Find where the given text appears and provide that cell's center as (x, y) coordinate. 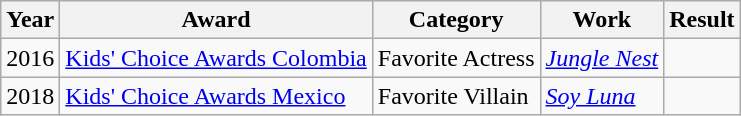
Favorite Actress (456, 58)
Award (216, 20)
Result (702, 20)
Kids' Choice Awards Mexico (216, 96)
Year (30, 20)
Work (602, 20)
Kids' Choice Awards Colombia (216, 58)
Favorite Villain (456, 96)
Category (456, 20)
Jungle Nest (602, 58)
2016 (30, 58)
2018 (30, 96)
Soy Luna (602, 96)
